Detect which cell encompasses the target text, then output its [x, y] center coordinate. 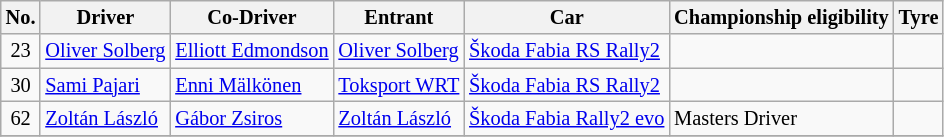
23 [21, 51]
Entrant [400, 17]
Sami Pajari [105, 85]
Championship eligibility [781, 17]
Škoda Fabia Rally2 evo [566, 118]
30 [21, 85]
Car [566, 17]
Masters Driver [781, 118]
62 [21, 118]
No. [21, 17]
Tyre [919, 17]
Driver [105, 17]
Elliott Edmondson [252, 51]
Gábor Zsiros [252, 118]
Enni Mälkönen [252, 85]
Co-Driver [252, 17]
Toksport WRT [400, 85]
